Return the (X, Y) coordinate for the center point of the cell that contains the specified text.  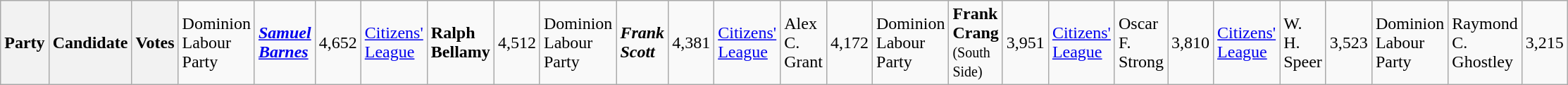
Oscar F. Strong (1141, 42)
Frank Crang(South Side) (976, 42)
Party (25, 42)
Frank Scott (642, 42)
3,215 (1544, 42)
Samuel Barnes (285, 42)
W. H. Speer (1303, 42)
Alex C. Grant (804, 42)
Candidate (90, 42)
3,523 (1348, 42)
4,512 (517, 42)
4,652 (338, 42)
4,172 (850, 42)
Ralph Bellamy (461, 42)
4,381 (692, 42)
3,810 (1190, 42)
Raymond C. Ghostley (1485, 42)
Votes (155, 42)
3,951 (1026, 42)
